Output the (x, y) coordinate of the center of the cell containing the given text.  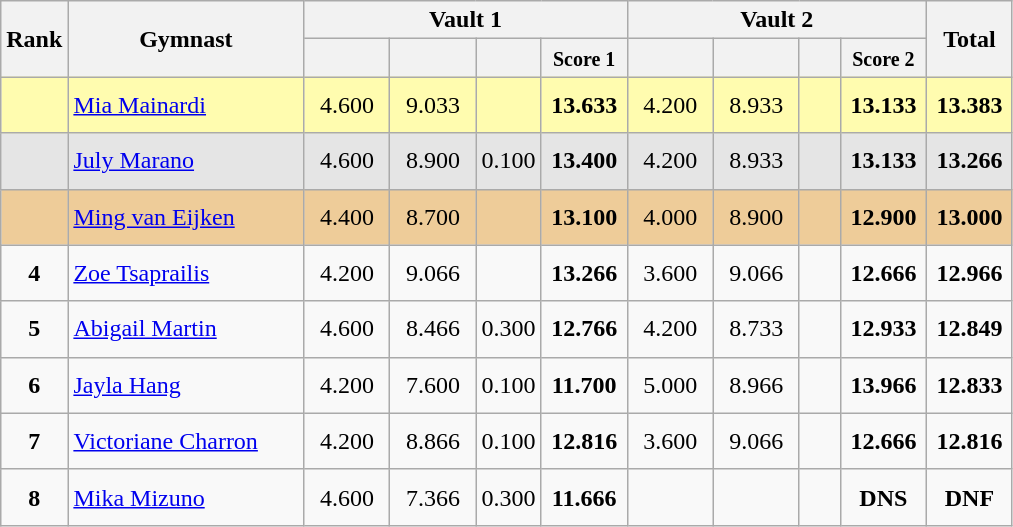
7 (34, 441)
Mia Mainardi (186, 105)
13.100 (584, 217)
5.000 (670, 385)
12.966 (969, 273)
5 (34, 329)
July Marano (186, 161)
7.366 (433, 497)
Mika Mizuno (186, 497)
Score 1 (584, 58)
Jayla Hang (186, 385)
13.383 (969, 105)
13.966 (883, 385)
13.400 (584, 161)
7.600 (433, 385)
12.833 (969, 385)
Victoriane Charron (186, 441)
12.766 (584, 329)
Zoe Tsaprailis (186, 273)
12.933 (883, 329)
Ming van Eijken (186, 217)
11.700 (584, 385)
DNF (969, 497)
6 (34, 385)
8.466 (433, 329)
DNS (883, 497)
Vault 2 (776, 20)
9.033 (433, 105)
Rank (34, 39)
12.900 (883, 217)
11.666 (584, 497)
8.966 (756, 385)
13.000 (969, 217)
4.000 (670, 217)
4 (34, 273)
8.700 (433, 217)
Abigail Martin (186, 329)
Score 2 (883, 58)
8.866 (433, 441)
13.633 (584, 105)
8 (34, 497)
8.733 (756, 329)
12.849 (969, 329)
Vault 1 (466, 20)
Total (969, 39)
Gymnast (186, 39)
4.400 (347, 217)
